Provide the (X, Y) coordinate of the cell's center where the given text is located.  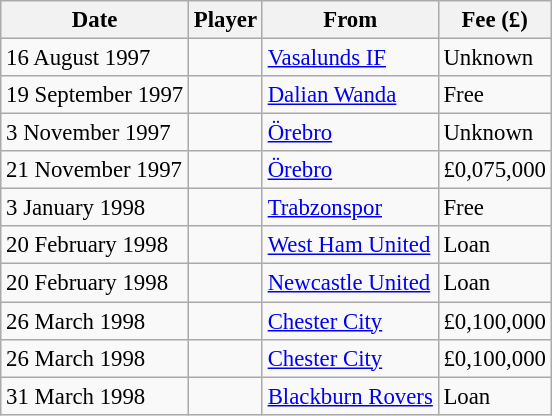
Newcastle United (350, 283)
3 November 1997 (95, 133)
Blackburn Rovers (350, 396)
Fee (£) (494, 20)
From (350, 20)
Dalian Wanda (350, 95)
3 January 1998 (95, 208)
Vasalunds IF (350, 58)
19 September 1997 (95, 95)
Trabzonspor (350, 208)
£0,075,000 (494, 170)
21 November 1997 (95, 170)
16 August 1997 (95, 58)
Date (95, 20)
West Ham United (350, 245)
31 March 1998 (95, 396)
Player (226, 20)
